Determine the [X, Y] coordinate at the center of the cell enclosing the given text.  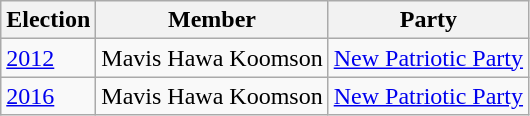
Member [212, 20]
2012 [48, 58]
Election [48, 20]
2016 [48, 96]
Party [428, 20]
